For the text-containing cell, return its midpoint in [X, Y] coordinate format. 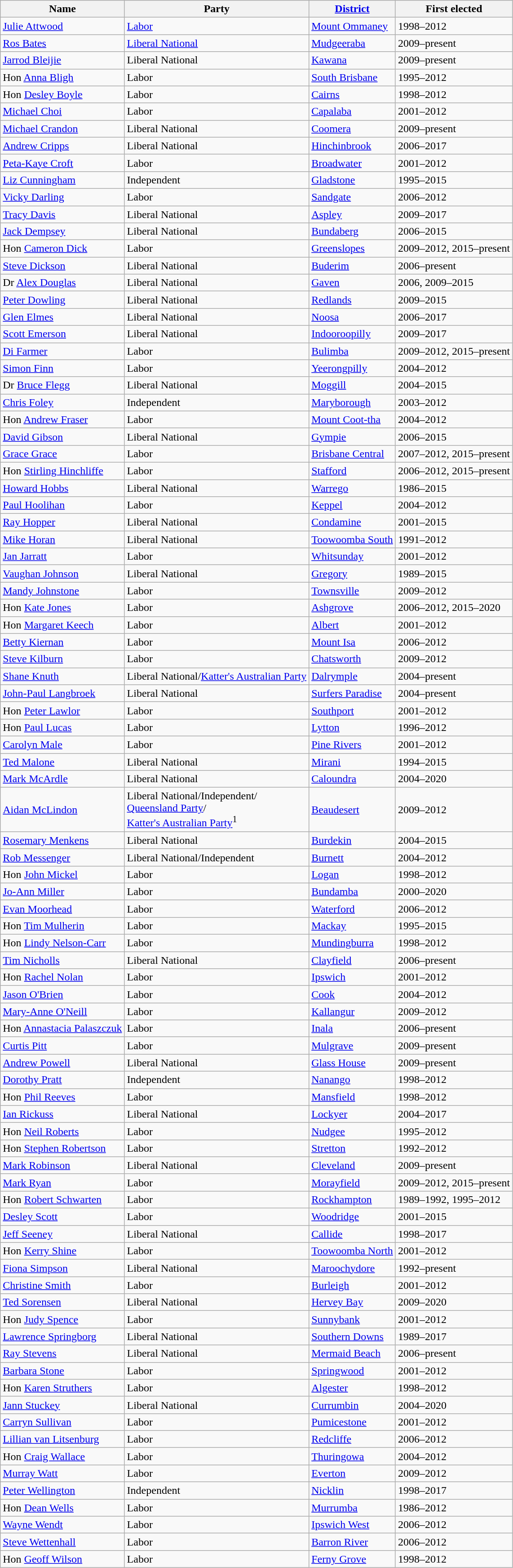
Andrew Cripps [62, 146]
Hon Stirling Hinchliffe [62, 471]
Hon Kate Jones [62, 608]
Burnett [352, 857]
Moggill [352, 385]
1989–2017 [454, 1336]
Springwood [352, 1371]
Mulgrave [352, 1046]
1992–2012 [454, 1148]
Mark Robinson [62, 1165]
Ros Bates [62, 43]
Condamine [352, 522]
Hon Lindy Nelson-Carr [62, 943]
Buderim [352, 266]
1989–1992, 1995–2012 [454, 1199]
Clayfield [352, 960]
Aspley [352, 214]
Chatsworth [352, 659]
Indooroopilly [352, 334]
Keppel [352, 505]
Bundamba [352, 891]
Hon Geoff Wilson [62, 1559]
Party [217, 9]
Jo-Ann Miller [62, 891]
Liberal National/Independent [217, 857]
Liberal National/Independent/Queensland Party/Katter's Australian Party1 [217, 810]
South Brisbane [352, 77]
Whitsunday [352, 557]
Dorothy Pratt [62, 1080]
Bundaberg [352, 232]
Hon Rachel Nolan [62, 977]
Beaudesert [352, 810]
Barbara Stone [62, 1371]
Hon John Mickel [62, 874]
Hinchinbrook [352, 146]
Simon Finn [62, 368]
Redlands [352, 300]
Ray Stevens [62, 1354]
2000–2020 [454, 891]
Cleveland [352, 1165]
Jason O'Brien [62, 994]
Jann Stuckey [62, 1405]
Glass House [352, 1063]
Ted Sorensen [62, 1302]
Albert [352, 625]
2004–2017 [454, 1114]
Burleigh [352, 1285]
Hon Peter Lawlor [62, 710]
Warrego [352, 488]
Jarrod Bleijie [62, 60]
Hon Stephen Robertson [62, 1148]
Evan Moorhead [62, 909]
Cairns [352, 94]
Mermaid Beach [352, 1354]
Hon Dean Wells [62, 1508]
Peta-Kaye Croft [62, 163]
Broadwater [352, 163]
Pumicestone [352, 1422]
Ipswich [352, 977]
Aidan McLindon [62, 810]
Mount Coot-tha [352, 419]
Dr Bruce Flegg [62, 385]
First elected [454, 9]
Steve Kilburn [62, 659]
Howard Hobbs [62, 488]
Greenslopes [352, 249]
Townsville [352, 591]
1986–2012 [454, 1508]
Hervey Bay [352, 1302]
Inala [352, 1029]
Mount Ommaney [352, 26]
Name [62, 9]
Everton [352, 1473]
Capalaba [352, 111]
Burdekin [352, 840]
Steve Dickson [62, 266]
Christine Smith [62, 1285]
Liz Cunningham [62, 180]
Kallangur [352, 1011]
Hon Desley Boyle [62, 94]
Caloundra [352, 779]
Hon Karen Struthers [62, 1388]
Curtis Pitt [62, 1046]
1992–present [454, 1268]
Yeerongpilly [352, 368]
Redcliffe [352, 1439]
District [352, 9]
Callide [352, 1234]
Hon Tim Mulherin [62, 926]
Hon Phil Reeves [62, 1097]
Mudgeeraba [352, 43]
2006, 2009–2015 [454, 283]
Michael Choi [62, 111]
Glen Elmes [62, 317]
Shane Knuth [62, 676]
Hon Andrew Fraser [62, 419]
Mary-Anne O'Neill [62, 1011]
Ian Rickuss [62, 1114]
Hon Cameron Dick [62, 249]
Lillian van Litsenburg [62, 1439]
2006–2012, 2015–present [454, 471]
Murrumba [352, 1508]
Gladstone [352, 180]
Woodridge [352, 1217]
Mackay [352, 926]
Logan [352, 874]
2007–2012, 2015–present [454, 454]
Betty Kiernan [62, 642]
Grace Grace [62, 454]
Steve Wettenhall [62, 1542]
Jack Dempsey [62, 232]
Vicky Darling [62, 197]
Hon Kerry Shine [62, 1251]
Kawana [352, 60]
Pine Rivers [352, 744]
Stafford [352, 471]
Desley Scott [62, 1217]
Nudgee [352, 1131]
Ted Malone [62, 762]
Waterford [352, 909]
Coomera [352, 129]
Julie Attwood [62, 26]
Vaughan Johnson [62, 574]
Maroochydore [352, 1268]
Lawrence Springborg [62, 1336]
Hon Margaret Keech [62, 625]
Hon Craig Wallace [62, 1456]
Mirani [352, 762]
Noosa [352, 317]
1986–2015 [454, 488]
Mundingburra [352, 943]
Hon Annastacia Palaszczuk [62, 1029]
Michael Crandon [62, 129]
Mike Horan [62, 539]
Ferny Grove [352, 1559]
Chris Foley [62, 402]
Tim Nicholls [62, 960]
Liberal National/Katter's Australian Party [217, 676]
Mount Isa [352, 642]
Gregory [352, 574]
Gaven [352, 283]
Toowoomba North [352, 1251]
2009–2015 [454, 300]
Barron River [352, 1542]
Rosemary Menkens [62, 840]
1996–2012 [454, 727]
Scott Emerson [62, 334]
Gympie [352, 437]
Andrew Powell [62, 1063]
Mark McArdle [62, 779]
Southport [352, 710]
Toowoomba South [352, 539]
1991–2012 [454, 539]
Mansfield [352, 1097]
Peter Dowling [62, 300]
Hon Judy Spence [62, 1319]
Jan Jarratt [62, 557]
Tracy Davis [62, 214]
Mandy Johnstone [62, 591]
Lytton [352, 727]
Dalrymple [352, 676]
Thuringowa [352, 1456]
Hon Paul Lucas [62, 727]
Surfers Paradise [352, 693]
Ipswich West [352, 1525]
Sunnybank [352, 1319]
Brisbane Central [352, 454]
Sandgate [352, 197]
Maryborough [352, 402]
Wayne Wendt [62, 1525]
Mark Ryan [62, 1182]
1989–2015 [454, 574]
Stretton [352, 1148]
Dr Alex Douglas [62, 283]
Lockyer [352, 1114]
2009–2020 [454, 1302]
Jeff Seeney [62, 1234]
David Gibson [62, 437]
Cook [352, 994]
Paul Hoolihan [62, 505]
Hon Neil Roberts [62, 1131]
Hon Robert Schwarten [62, 1199]
Southern Downs [352, 1336]
Morayfield [352, 1182]
Fiona Simpson [62, 1268]
Bulimba [352, 351]
Carryn Sullivan [62, 1422]
Murray Watt [62, 1473]
2006–2012, 2015–2020 [454, 608]
Peter Wellington [62, 1491]
Rockhampton [352, 1199]
Ray Hopper [62, 522]
Nanango [352, 1080]
1994–2015 [454, 762]
Rob Messenger [62, 857]
Carolyn Male [62, 744]
John-Paul Langbroek [62, 693]
Currumbin [352, 1405]
2003–2012 [454, 402]
Di Farmer [62, 351]
Ashgrove [352, 608]
Hon Anna Bligh [62, 77]
Nicklin [352, 1491]
Algester [352, 1388]
